Extract the (x, y) coordinate from the center of the cell holding the provided text.  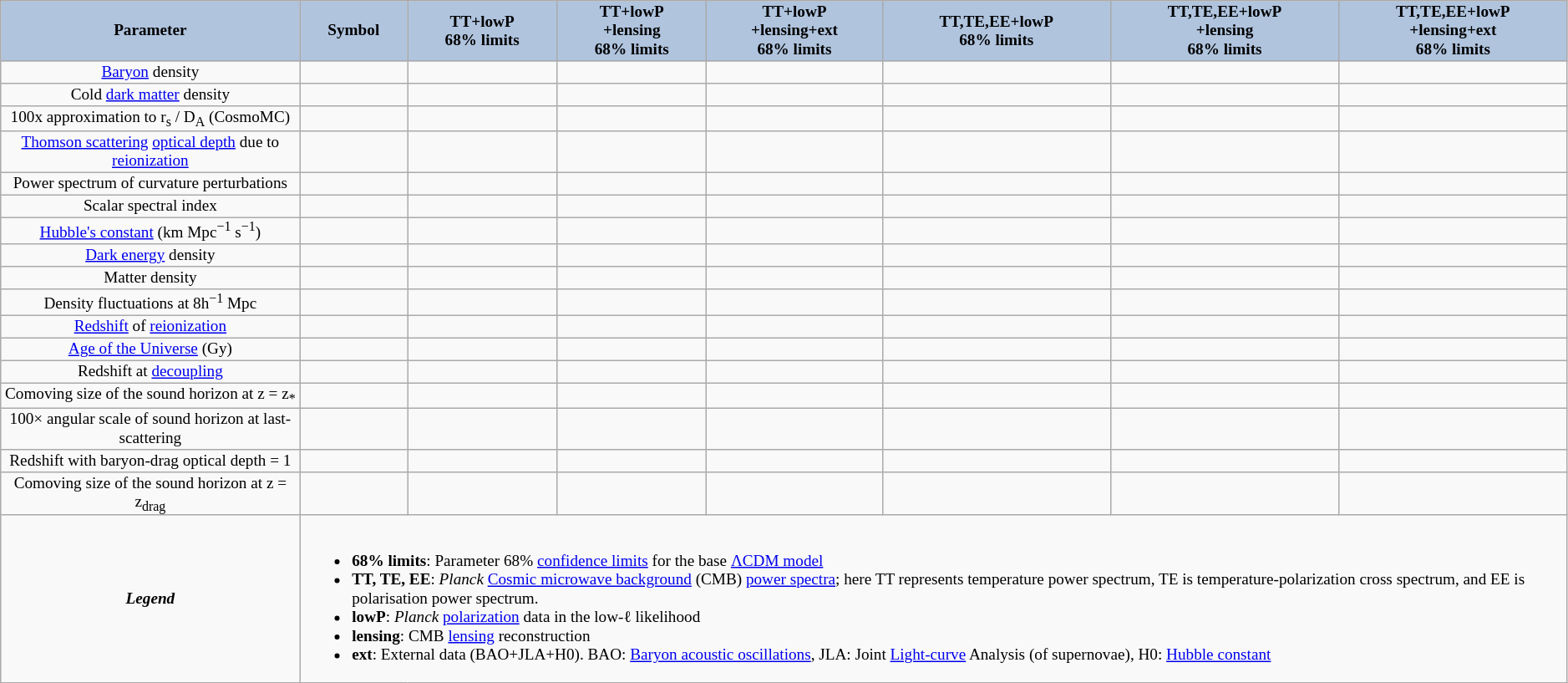
Baryon density (150, 72)
Comoving size of the sound horizon at z = z* (150, 395)
TT+lowP +lensing+ext 68% limits (794, 31)
TT,TE,EE+lowP +lensing 68% limits (1225, 31)
Redshift at decoupling (150, 371)
TT+lowP +lensing 68% limits (632, 31)
Redshift with baryon-drag optical depth = 1 (150, 460)
Symbol (354, 31)
Scalar spectral index (150, 206)
Dark energy density (150, 254)
Density fluctuations at 8h−1 Mpc (150, 302)
Redshift of reionization (150, 326)
Power spectrum of curvature perturbations (150, 182)
Age of the Universe (Gy) (150, 349)
Comoving size of the sound horizon at z = zdrag (150, 493)
TT+lowP 68% limits (483, 31)
100x approximation to rs / DA (CosmoMC) (150, 119)
100× angular scale of sound horizon at last-scattering (150, 428)
Matter density (150, 278)
TT,TE,EE+lowP 68% limits (996, 31)
Legend (150, 599)
Cold dark matter density (150, 95)
Parameter (150, 31)
TT,TE,EE+lowP +lensing+ext 68% limits (1454, 31)
Hubble's constant (km Mpc−1 s−1) (150, 230)
Thomson scattering optical depth due to reionization (150, 151)
